Provide the (X, Y) coordinate of the cell's center where the given text is located.  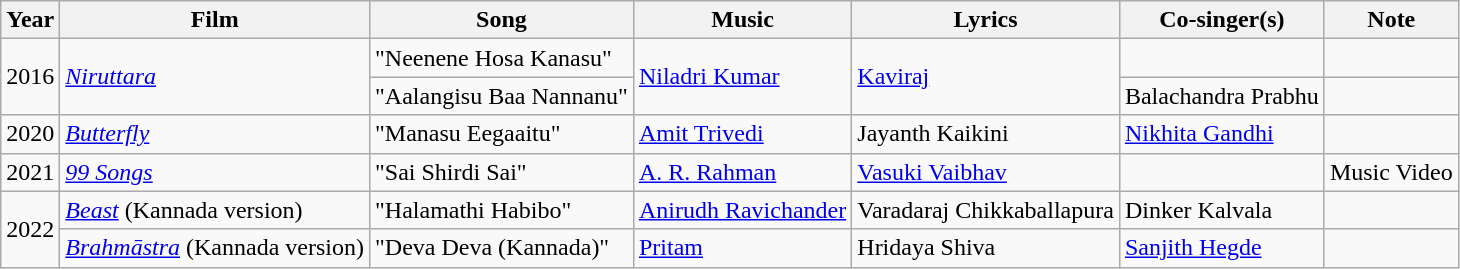
"Aalangisu Baa Nannanu" (501, 96)
Music (742, 20)
Butterfly (215, 134)
Amit Trivedi (742, 134)
Jayanth Kaikini (986, 134)
2022 (30, 229)
Note (1391, 20)
Pritam (742, 248)
Dinker Kalvala (1222, 210)
Co-singer(s) (1222, 20)
Song (501, 20)
Year (30, 20)
Balachandra Prabhu (1222, 96)
Brahmāstra (Kannada version) (215, 248)
2016 (30, 77)
Beast (Kannada version) (215, 210)
"Halamathi Habibo" (501, 210)
Kaviraj (986, 77)
2020 (30, 134)
Varadaraj Chikkaballapura (986, 210)
Niladri Kumar (742, 77)
Music Video (1391, 172)
Hridaya Shiva (986, 248)
2021 (30, 172)
"Deva Deva (Kannada)" (501, 248)
"Sai Shirdi Sai" (501, 172)
"Neenene Hosa Kanasu" (501, 58)
A. R. Rahman (742, 172)
Film (215, 20)
Nikhita Gandhi (1222, 134)
Anirudh Ravichander (742, 210)
"Manasu Eegaaitu" (501, 134)
Lyrics (986, 20)
Niruttara (215, 77)
Sanjith Hegde (1222, 248)
Vasuki Vaibhav (986, 172)
99 Songs (215, 172)
